Detect which cell encompasses the target text, then output its [X, Y] center coordinate. 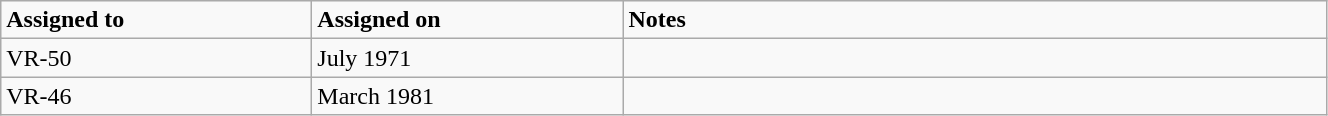
VR-46 [156, 96]
Assigned on [468, 20]
Notes [975, 20]
Assigned to [156, 20]
March 1981 [468, 96]
VR-50 [156, 58]
July 1971 [468, 58]
